Detect which cell encompasses the target text, then output its (x, y) center coordinate. 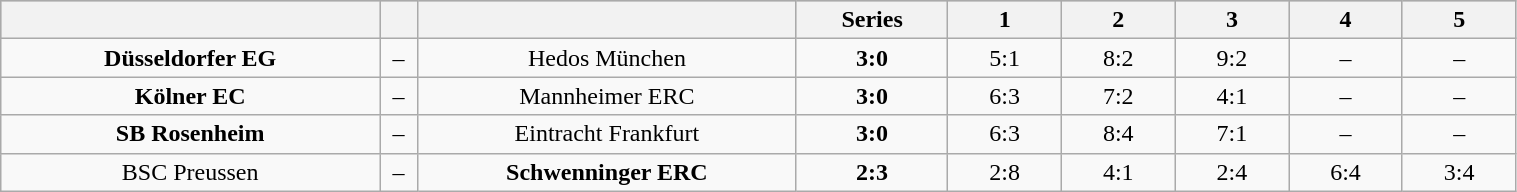
2:3 (872, 172)
7:1 (1232, 134)
Hedos München (606, 58)
8:4 (1118, 134)
Eintracht Frankfurt (606, 134)
2:4 (1232, 172)
3 (1232, 20)
Düsseldorfer EG (190, 58)
5 (1459, 20)
5:1 (1005, 58)
Series (872, 20)
9:2 (1232, 58)
Mannheimer ERC (606, 96)
Schwenninger ERC (606, 172)
2:8 (1005, 172)
SB Rosenheim (190, 134)
3:4 (1459, 172)
7:2 (1118, 96)
6:4 (1346, 172)
2 (1118, 20)
1 (1005, 20)
4 (1346, 20)
8:2 (1118, 58)
BSC Preussen (190, 172)
Kölner EC (190, 96)
